Determine the (x, y) coordinate at the center of the cell enclosing the given text.  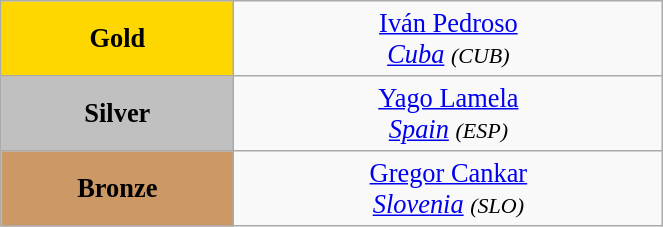
Gold (118, 38)
Bronze (118, 188)
Silver (118, 112)
Gregor CankarSlovenia (SLO) (448, 188)
Iván PedrosoCuba (CUB) (448, 38)
Yago LamelaSpain (ESP) (448, 112)
